Output the (x, y) coordinate of the center of the cell containing the given text.  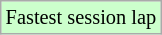
Fastest session lap (81, 17)
